Locate the cell with the specified text and output its (X, Y) center coordinate. 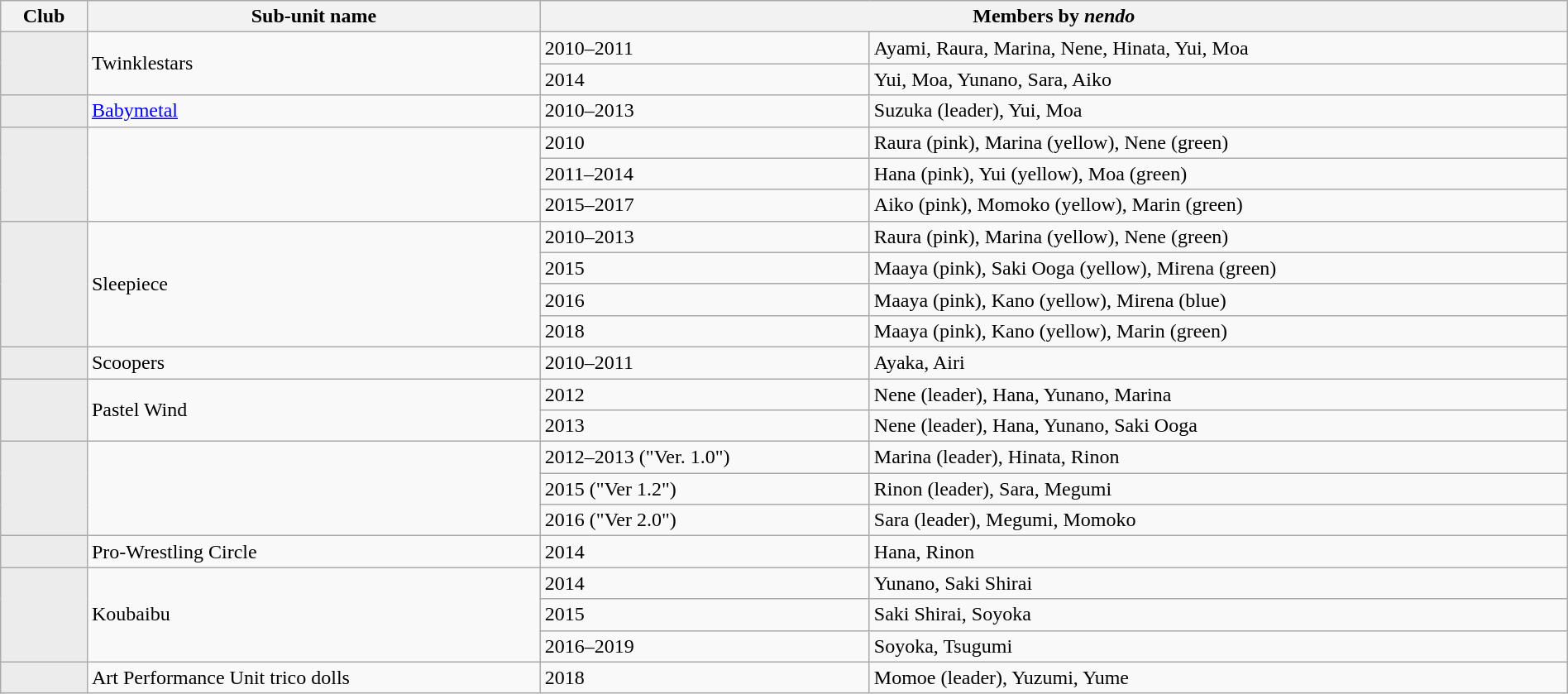
2016 (705, 299)
Nene (leader), Hana, Yunano, Marina (1218, 395)
2016–2019 (705, 646)
Maaya (pink), Kano (yellow), Marin (green) (1218, 331)
Club (45, 17)
2015 ("Ver 1.2") (705, 489)
Members by nendo (1054, 17)
Scoopers (313, 362)
2013 (705, 426)
Pro-Wrestling Circle (313, 552)
Rinon (leader), Sara, Megumi (1218, 489)
Yui, Moa, Yunano, Sara, Aiko (1218, 79)
Babymetal (313, 111)
Suzuka (leader), Yui, Moa (1218, 111)
2012–2013 ("Ver. 1.0") (705, 457)
Pastel Wind (313, 410)
Yunano, Saki Shirai (1218, 583)
2010 (705, 142)
Sara (leader), Megumi, Momoko (1218, 520)
2011–2014 (705, 174)
Soyoka, Tsugumi (1218, 646)
Aiko (pink), Momoko (yellow), Marin (green) (1218, 205)
Twinklestars (313, 64)
Sub-unit name (313, 17)
Saki Shirai, Soyoka (1218, 615)
2012 (705, 395)
Ayaka, Airi (1218, 362)
Ayami, Raura, Marina, Nene, Hinata, Yui, Moa (1218, 48)
Hana (pink), Yui (yellow), Moa (green) (1218, 174)
Maaya (pink), Kano (yellow), Mirena (blue) (1218, 299)
Sleepiece (313, 284)
Maaya (pink), Saki Ooga (yellow), Mirena (green) (1218, 268)
Momoe (leader), Yuzumi, Yume (1218, 677)
Marina (leader), Hinata, Rinon (1218, 457)
2016 ("Ver 2.0") (705, 520)
Koubaibu (313, 615)
2015–2017 (705, 205)
Nene (leader), Hana, Yunano, Saki Ooga (1218, 426)
Hana, Rinon (1218, 552)
Art Performance Unit trico dolls (313, 677)
